Provide the (x, y) coordinate of the cell's center where the given text is located.  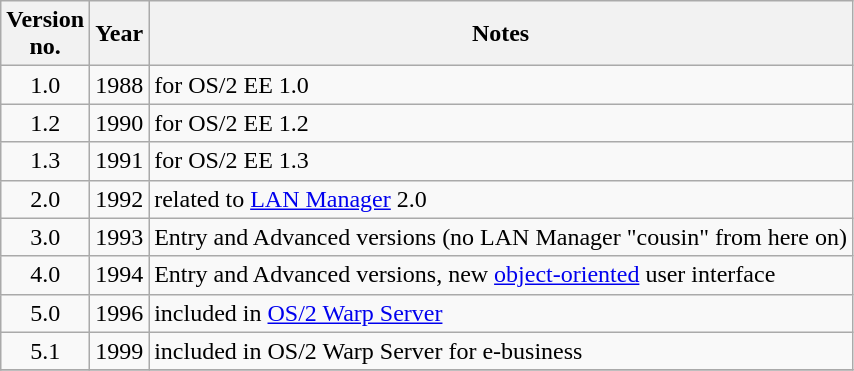
included in OS/2 Warp Server (501, 313)
Entry and Advanced versions, new object-oriented user interface (501, 275)
1988 (120, 85)
1991 (120, 161)
5.1 (46, 351)
included in OS/2 Warp Server for e-business (501, 351)
for OS/2 EE 1.2 (501, 123)
1996 (120, 313)
1994 (120, 275)
Versionno. (46, 34)
2.0 (46, 199)
1.3 (46, 161)
1993 (120, 237)
1990 (120, 123)
1.2 (46, 123)
1992 (120, 199)
1.0 (46, 85)
Year (120, 34)
related to LAN Manager 2.0 (501, 199)
for OS/2 EE 1.0 (501, 85)
3.0 (46, 237)
5.0 (46, 313)
1999 (120, 351)
4.0 (46, 275)
for OS/2 EE 1.3 (501, 161)
Entry and Advanced versions (no LAN Manager "cousin" from here on) (501, 237)
Notes (501, 34)
